Extract the [x, y] coordinate from the center of the cell holding the provided text.  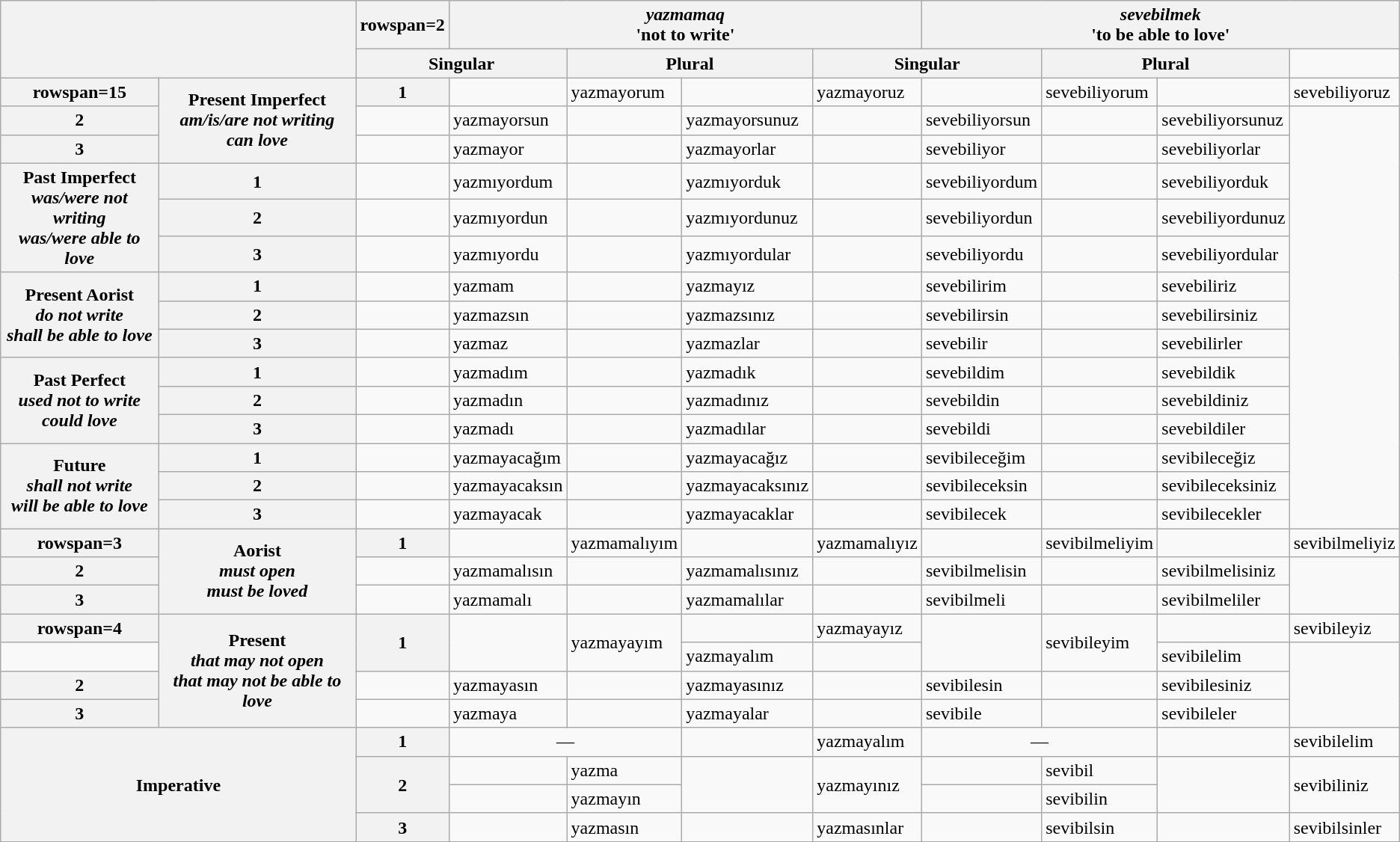
sevibiliniz [1345, 784]
yazmayasınız [748, 685]
sevibilesin [981, 685]
sevebiliyordu [981, 254]
sevebildiniz [1224, 400]
yazma [624, 770]
yazmayın [624, 799]
yazmayasın [508, 685]
yazmayacaksın [508, 486]
sevibileceksiniz [1224, 486]
yazmam [508, 286]
sevibilsinler [1345, 827]
sevibilmeli [981, 600]
sevibileyim [1099, 642]
yazmaz [508, 343]
yazmıyordu [508, 254]
Futureshall not writewill be able to love [79, 485]
Presentthat may not openthat may not be able to love [257, 671]
yazmayalar [748, 713]
yazmayayız [868, 628]
yazmayız [748, 286]
yazmaya [508, 713]
sevibilmeliler [1224, 600]
sevebiliyordular [1224, 254]
sevibilecek [981, 514]
sevebilirsiniz [1224, 315]
sevebilirim [981, 286]
sevebiliyor [981, 149]
sevebildim [981, 372]
yazmadım [508, 372]
sevibileceğiz [1224, 457]
sevibileyiz [1345, 628]
Aoristmust openmust be loved [257, 571]
yazmayayım [624, 642]
yazmamalılar [748, 600]
sevebildiler [1224, 428]
yazmamalı [508, 600]
sevibilecekler [1224, 514]
Present Imperfectam/is/are not writingcan love [257, 120]
rowspan=2 [402, 25]
yazmayor [508, 149]
yazmayacaksınız [748, 486]
sevebilir [981, 343]
yazmadı [508, 428]
sevebildin [981, 400]
sevibil [1099, 770]
yazmayorsun [508, 120]
sevebilirsin [981, 315]
sevebildik [1224, 372]
yazmayorsunuz [748, 120]
sevibile [981, 713]
sevebilirler [1224, 343]
yazmıyordun [508, 218]
sevebiliyorlar [1224, 149]
yazmayacağız [748, 457]
yazmamalıyım [624, 543]
yazmayacağım [508, 457]
sevebiliyorum [1099, 92]
sevebiliyordum [981, 181]
yazmadılar [748, 428]
rowspan=15 [79, 92]
sevebiliyorsun [981, 120]
yazmamalısın [508, 571]
yazmazlar [748, 343]
Past Imperfectwas/were not writingwas/were able to love [79, 218]
yazmasın [624, 827]
yazmayoruz [868, 92]
yazmadınız [748, 400]
sevibilmeliyim [1099, 543]
yazmamaq'not to write' [685, 25]
yazmıyorduk [748, 181]
sevebiliyoruz [1345, 92]
sevebiliyorsunuz [1224, 120]
Past Perfectused not to writecould love [79, 400]
yazmazsın [508, 315]
sevibilin [1099, 799]
yazmadık [748, 372]
sevibilmelisiniz [1224, 571]
yazmıyordunuz [748, 218]
sevebildi [981, 428]
sevebiliyordun [981, 218]
sevibilsin [1099, 827]
sevibileceksin [981, 486]
yazmamalısınız [748, 571]
sevibilmelisin [981, 571]
yazmıyordular [748, 254]
yazmazsınız [748, 315]
sevibileler [1224, 713]
yazmayorum [624, 92]
yazmasınlar [868, 827]
sevibilesiniz [1224, 685]
rowspan=3 [79, 543]
yazmayacak [508, 514]
yazmadın [508, 400]
yazmayınız [868, 784]
Present Aoristdo not writeshall be able to love [79, 315]
sevebilmek'to be able to love' [1161, 25]
Imperative [178, 784]
sevibileceğim [981, 457]
yazmıyordum [508, 181]
sevebiliyorduk [1224, 181]
sevibilmeliyiz [1345, 543]
yazmayorlar [748, 149]
sevebiliriz [1224, 286]
sevebiliyordunuz [1224, 218]
rowspan=4 [79, 628]
yazmamalıyız [868, 543]
yazmayacaklar [748, 514]
